Identify which cell holds the provided text, then report its (X, Y) central coordinate. 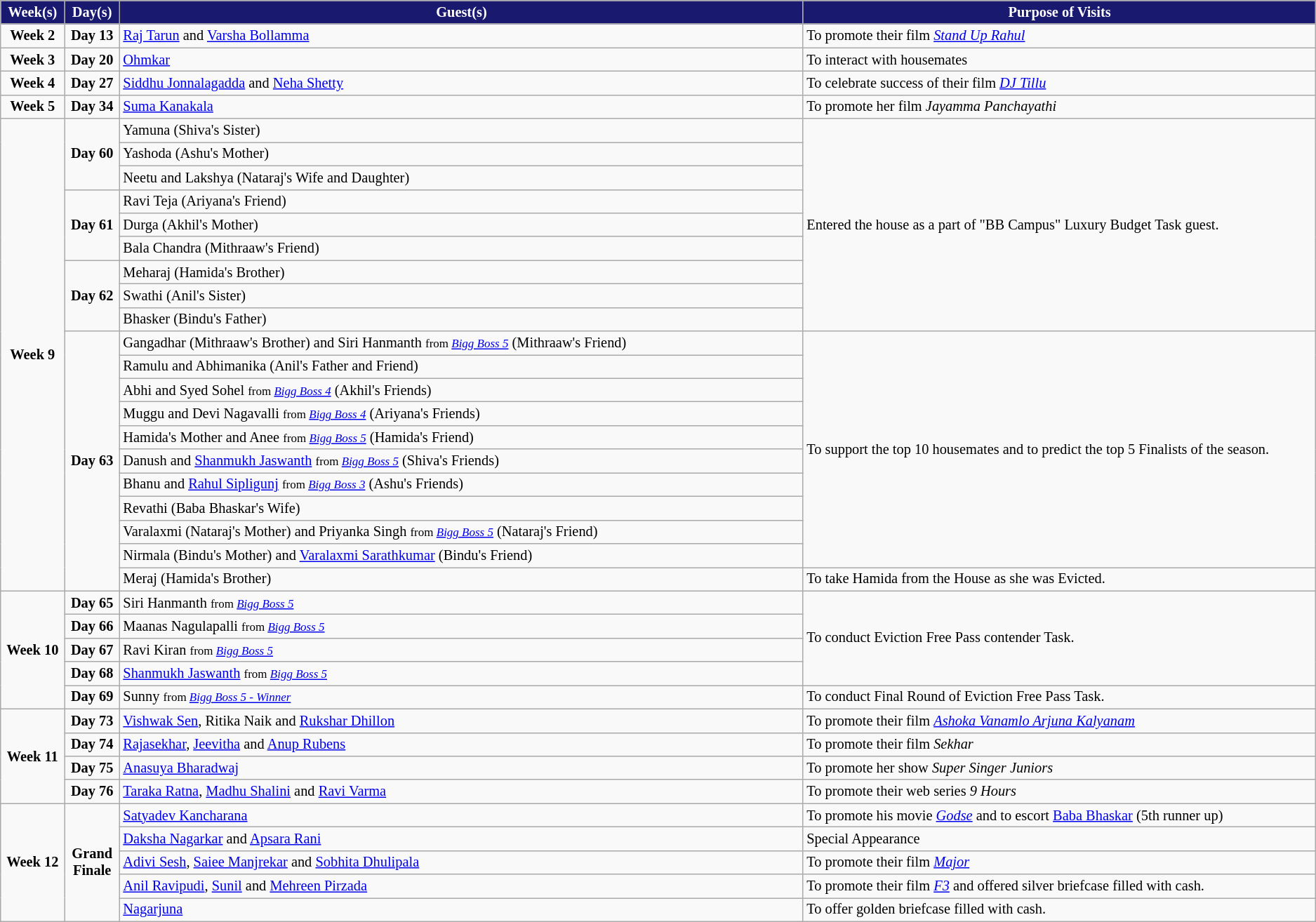
Revathi (Baba Bhaskar's Wife) (462, 508)
To promote their film Stand Up Rahul (1059, 36)
Gangadhar (Mithraaw's Brother) and Siri Hanmanth from Bigg Boss 5 (Mithraaw's Friend) (462, 343)
Week 5 (32, 107)
Week 2 (32, 36)
To promote their film Major (1059, 862)
Day 74 (93, 744)
Day 27 (93, 83)
Yamuna (Shiva's Sister) (462, 131)
Week 10 (32, 650)
Anasuya Bharadwaj (462, 768)
Ravi Teja (Ariyana's Friend) (462, 201)
To promote their film Ashoka Vanamlo Arjuna Kalyanam (1059, 721)
Siddhu Jonnalagadda and Neha Shetty (462, 83)
Suma Kanakala (462, 107)
To take Hamida from the House as she was Evicted. (1059, 579)
Guest(s) (462, 12)
To interact with housemates (1059, 60)
Adivi Sesh, Saiee Manjrekar and Sobhita Dhulipala (462, 862)
To conduct Final Round of Eviction Free Pass Task. (1059, 697)
Abhi and Syed Sohel from Bigg Boss 4 (Akhil's Friends) (462, 390)
To promote their film Sekhar (1059, 744)
Vishwak Sen, Ritika Naik and Rukshar Dhillon (462, 721)
To support the top 10 housemates and to predict the top 5 Finalists of the season. (1059, 449)
Day 69 (93, 697)
Bala Chandra (Mithraaw's Friend) (462, 248)
To conduct Eviction Free Pass contender Task. (1059, 639)
Satyadev Kancharana (462, 815)
Week 9 (32, 355)
Grand Finale (93, 862)
Day 20 (93, 60)
Raj Tarun and Varsha Bollamma (462, 36)
To promote her show Super Singer Juniors (1059, 768)
Hamida's Mother and Anee from Bigg Boss 5 (Hamida's Friend) (462, 437)
Week(s) (32, 12)
Rajasekhar, Jeevitha and Anup Rubens (462, 744)
Shanmukh Jaswanth from Bigg Boss 5 (462, 674)
Day 67 (93, 650)
Ohmkar (462, 60)
Day 61 (93, 225)
Siri Hanmanth from Bigg Boss 5 (462, 603)
Day 68 (93, 674)
To promote their web series 9 Hours (1059, 791)
To celebrate success of their film DJ Tillu (1059, 83)
Nagarjuna (462, 909)
Sunny from Bigg Boss 5 - Winner (462, 697)
Danush and Shanmukh Jaswanth from Bigg Boss 5 (Shiva's Friends) (462, 461)
Day 73 (93, 721)
Day 34 (93, 107)
Special Appearance (1059, 839)
To offer golden briefcase filled with cash. (1059, 909)
Meraj (Hamida's Brother) (462, 579)
Day 13 (93, 36)
Maanas Nagulapalli from Bigg Boss 5 (462, 626)
To promote their film F3 and offered silver briefcase filled with cash. (1059, 886)
Daksha Nagarkar and Apsara Rani (462, 839)
Day 62 (93, 296)
Bhasker (Bindu's Father) (462, 319)
Ramulu and Abhimanika (Anil's Father and Friend) (462, 366)
Week 3 (32, 60)
Meharaj (Hamida's Brother) (462, 272)
Week 11 (32, 756)
Day 65 (93, 603)
Day 60 (93, 154)
Purpose of Visits (1059, 12)
Nirmala (Bindu's Mother) and Varalaxmi Sarathkumar (Bindu's Friend) (462, 555)
To promote his movie Godse and to escort Baba Bhaskar (5th runner up) (1059, 815)
Bhanu and Rahul Sipligunj from Bigg Boss 3 (Ashu's Friends) (462, 484)
Varalaxmi (Nataraj's Mother) and Priyanka Singh from Bigg Boss 5 (Nataraj's Friend) (462, 532)
Yashoda (Ashu's Mother) (462, 154)
Week 4 (32, 83)
To promote her film Jayamma Panchayathi (1059, 107)
Entered the house as a part of "BB Campus" Luxury Budget Task guest. (1059, 225)
Day 63 (93, 461)
Week 12 (32, 862)
Muggu and Devi Nagavalli from Bigg Boss 4 (Ariyana's Friends) (462, 413)
Durga (Akhil's Mother) (462, 225)
Day 76 (93, 791)
Swathi (Anil's Sister) (462, 295)
Neetu and Lakshya (Nataraj's Wife and Daughter) (462, 178)
Day 66 (93, 626)
Day 75 (93, 768)
Taraka Ratna, Madhu Shalini and Ravi Varma (462, 791)
Ravi Kiran from Bigg Boss 5 (462, 650)
Anil Ravipudi, Sunil and Mehreen Pirzada (462, 886)
Day(s) (93, 12)
